Return the (x, y) coordinate for the center point of the cell that contains the specified text.  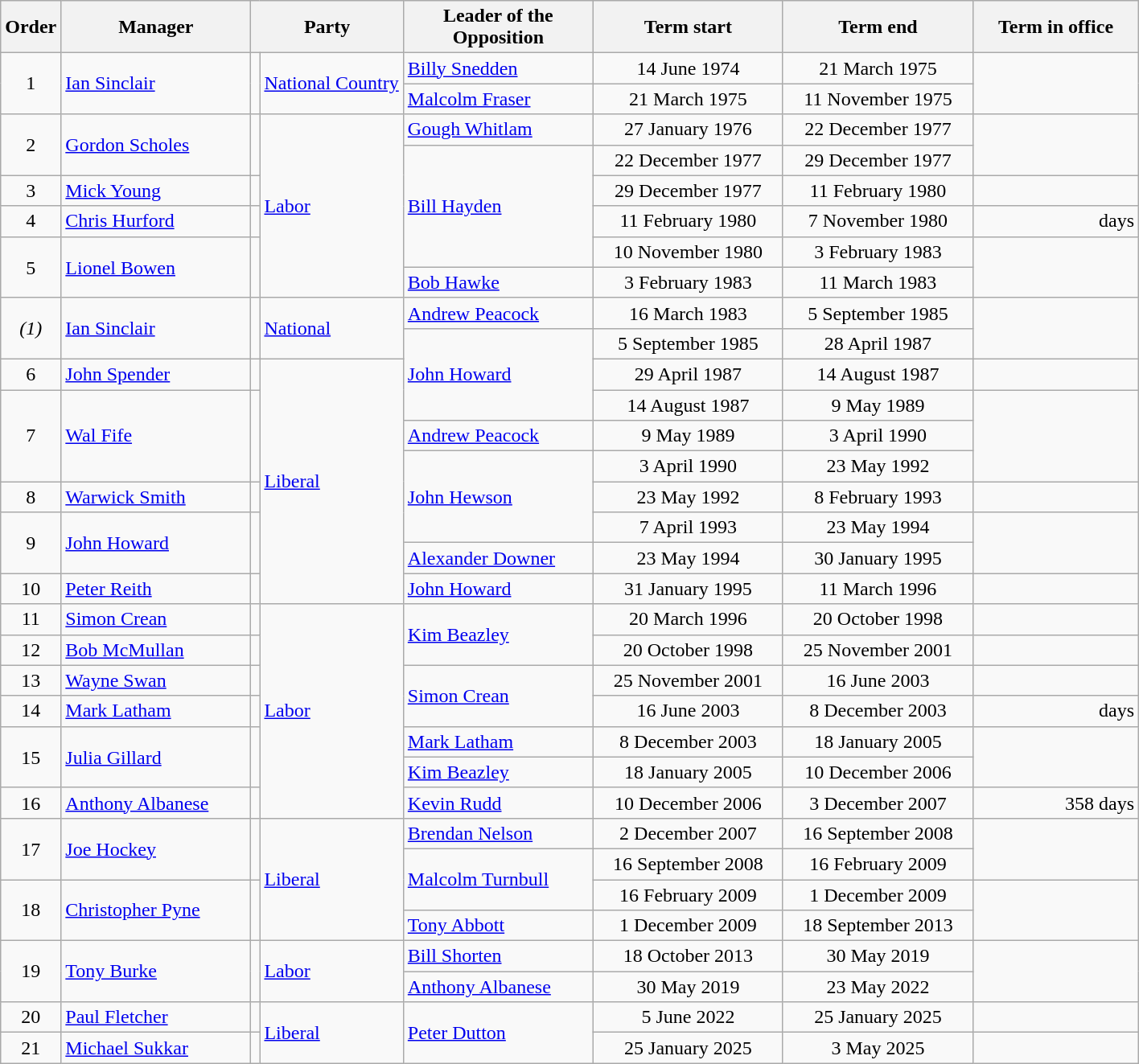
Term start (688, 27)
14 June 1974 (688, 68)
30 January 1995 (878, 558)
3 (31, 191)
(1) (31, 328)
7 (31, 435)
5 (31, 267)
19 (31, 972)
Christopher Pyne (156, 910)
23 May 2022 (878, 987)
John Hewson (498, 497)
Lionel Bowen (156, 267)
Michael Sukkar (156, 1048)
358 days (1055, 803)
Leader of the Opposition (498, 27)
16 (31, 803)
10 (31, 589)
Paul Fletcher (156, 1017)
National (331, 328)
14 (31, 711)
28 April 1987 (878, 343)
7 November 1980 (878, 221)
2 December 2007 (688, 833)
3 May 2025 (878, 1048)
Tony Abbott (498, 926)
Billy Snedden (498, 68)
16 March 1983 (688, 313)
Joe Hockey (156, 848)
9 (31, 543)
John Spender (156, 374)
Bob McMullan (156, 650)
Wayne Swan (156, 680)
18 (31, 910)
6 (31, 374)
Term in office (1055, 27)
Malcolm Turnbull (498, 879)
3 December 2007 (878, 803)
1 (31, 84)
Manager (156, 27)
21 (31, 1048)
Wal Fife (156, 435)
5 June 2022 (688, 1017)
Brendan Nelson (498, 833)
Bill Hayden (498, 206)
Gough Whitlam (498, 129)
Alexander Downer (498, 558)
11 March 1983 (878, 282)
11 March 1996 (878, 589)
31 January 1995 (688, 589)
Peter Reith (156, 589)
Malcolm Fraser (498, 99)
8 February 1993 (878, 497)
2 (31, 145)
4 (31, 221)
13 (31, 680)
11 November 1975 (878, 99)
11 (31, 619)
29 April 1987 (688, 374)
Mick Young (156, 191)
17 (31, 848)
National Country (331, 84)
Order (31, 27)
Peter Dutton (498, 1033)
Term end (878, 27)
Gordon Scholes (156, 145)
7 April 1993 (688, 528)
Julia Gillard (156, 757)
Warwick Smith (156, 497)
20 March 1996 (688, 619)
Bill Shorten (498, 956)
Bob Hawke (498, 282)
10 November 1980 (688, 252)
8 (31, 497)
20 (31, 1017)
Chris Hurford (156, 221)
15 (31, 757)
Tony Burke (156, 972)
18 September 2013 (878, 926)
Kevin Rudd (498, 803)
Party (327, 27)
12 (31, 650)
18 October 2013 (688, 956)
27 January 1976 (688, 129)
